Capture the cell that displays the provided text and extract its [X, Y] central coordinate. 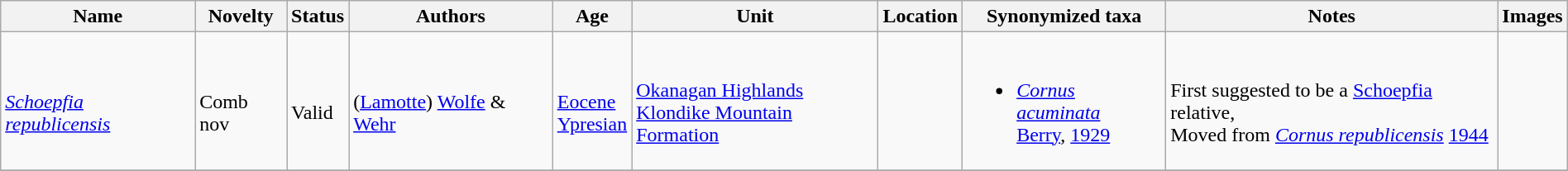
Novelty [241, 17]
EoceneYpresian [592, 101]
Age [592, 17]
Images [1532, 17]
Cornus acuminata Berry, 1929 [1064, 101]
Name [98, 17]
Notes [1331, 17]
(Lamotte) Wolfe & Wehr [452, 101]
Status [318, 17]
Unit [755, 17]
Synonymized taxa [1064, 17]
Schoepfia republicensis [98, 101]
Comb nov [241, 101]
First suggested to be a Schoepfia relative, Moved from Cornus republicensis 1944 [1331, 101]
Valid [318, 101]
Authors [452, 17]
Okanagan HighlandsKlondike Mountain Formation [755, 101]
Location [920, 17]
